Output the (X, Y) coordinate of the center of the cell containing the given text.  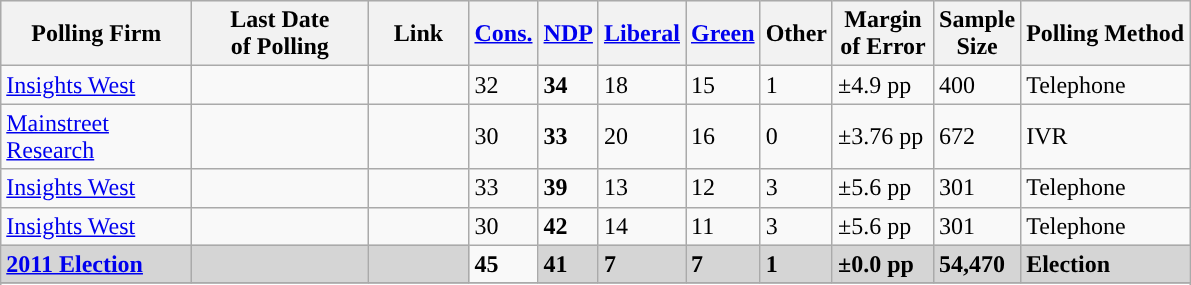
Cons. (504, 34)
Marginof Error (882, 34)
34 (568, 85)
672 (978, 136)
2011 Election (96, 264)
11 (724, 226)
18 (642, 85)
41 (568, 264)
±0.0 pp (882, 264)
12 (724, 188)
NDP (568, 34)
13 (642, 188)
Election (1106, 264)
16 (724, 136)
SampleSize (978, 34)
0 (796, 136)
±3.76 pp (882, 136)
400 (978, 85)
15 (724, 85)
45 (504, 264)
Green (724, 34)
±4.9 pp (882, 85)
Polling Method (1106, 34)
Liberal (642, 34)
Last Dateof Polling (280, 34)
IVR (1106, 136)
Other (796, 34)
Mainstreet Research (96, 136)
32 (504, 85)
54,470 (978, 264)
Link (418, 34)
39 (568, 188)
Polling Firm (96, 34)
20 (642, 136)
14 (642, 226)
42 (568, 226)
